For the text-containing cell, return its midpoint in [x, y] coordinate format. 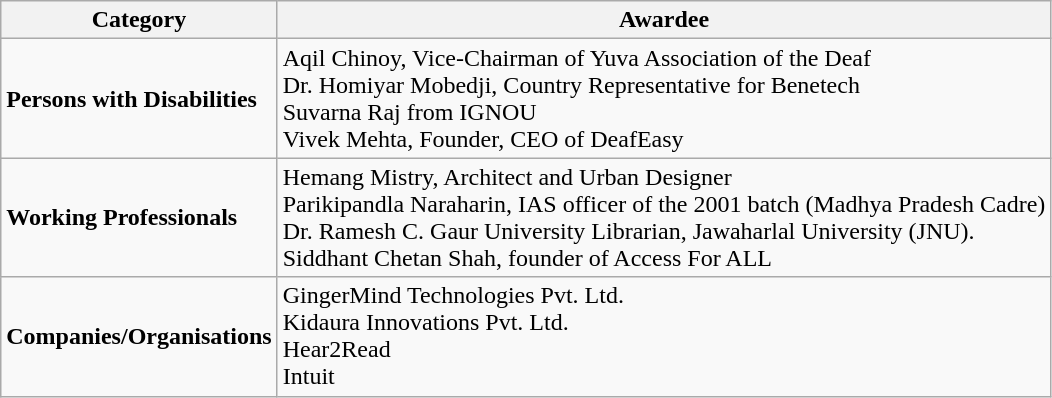
Companies/Organisations [139, 336]
Working Professionals [139, 218]
Category [139, 20]
GingerMind Technologies Pvt. Ltd.Kidaura Innovations Pvt. Ltd.Hear2ReadIntuit [664, 336]
Awardee [664, 20]
Persons with Disabilities [139, 98]
